Identify which cell holds the provided text, then report its [x, y] central coordinate. 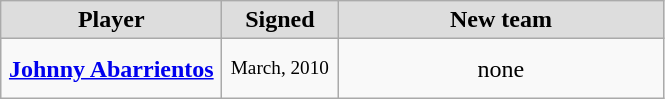
Signed [280, 20]
none [501, 69]
New team [501, 20]
Player [112, 20]
March, 2010 [280, 69]
Johnny Abarrientos [112, 69]
